Identify which cell holds the provided text, then report its [X, Y] central coordinate. 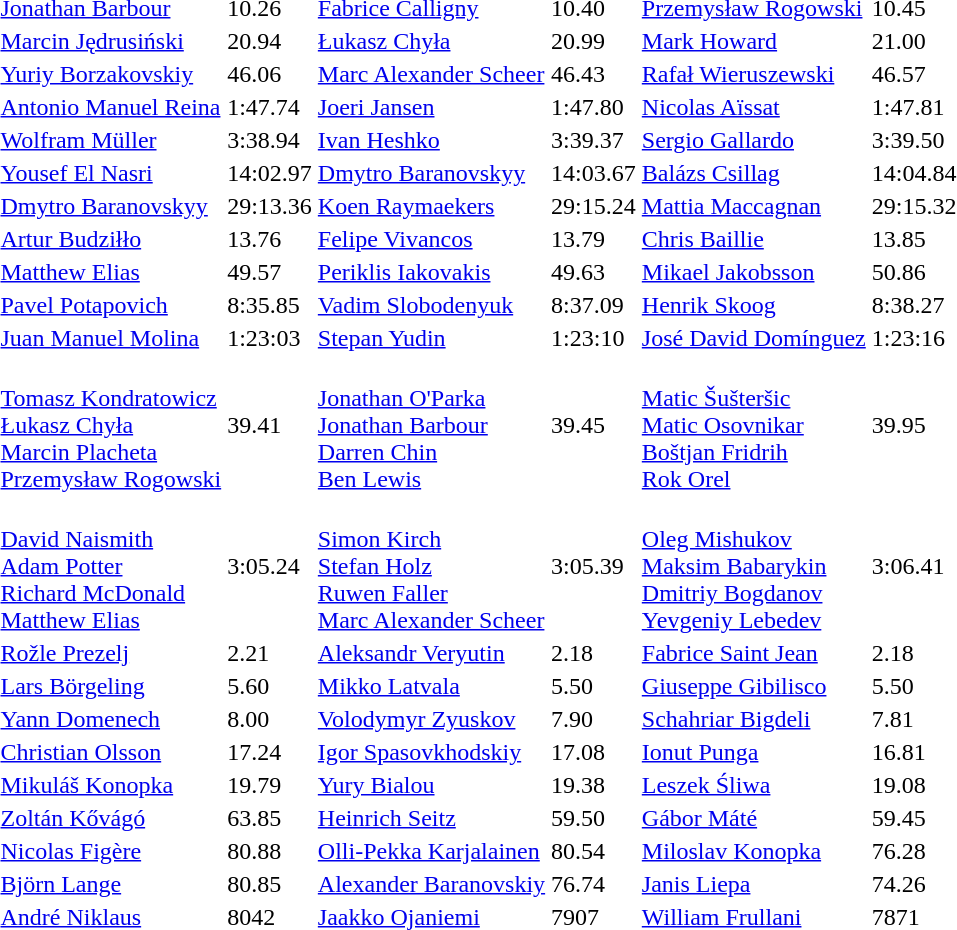
Stepan Yudin [431, 338]
1:47.74 [270, 107]
80.88 [270, 851]
Oleg Mishukov Maksim BabarykinDmitriy BogdanovYevgeniy Lebedev [754, 566]
Koen Raymaekers [431, 206]
80.85 [270, 884]
Dmytro Baranovskyy [431, 173]
Mark Howard [754, 41]
8:35.85 [270, 305]
Yury Bialou [431, 785]
Mikael Jakobsson [754, 272]
Miloslav Konopka [754, 851]
39.41 [270, 425]
Chris Baillie [754, 239]
Aleksandr Veryutin [431, 653]
1:47.80 [594, 107]
46.43 [594, 74]
13.79 [594, 239]
20.99 [594, 41]
José David Domínguez [754, 338]
Fabrice Saint Jean [754, 653]
Nicolas Aïssat [754, 107]
Sergio Gallardo [754, 140]
Olli-Pekka Karjalainen [431, 851]
Alexander Baranovskiy [431, 884]
3:38.94 [270, 140]
19.79 [270, 785]
3:39.37 [594, 140]
2.18 [594, 653]
Balázs Csillag [754, 173]
14:03.67 [594, 173]
20.94 [270, 41]
49.63 [594, 272]
Henrik Skoog [754, 305]
49.57 [270, 272]
Jonathan O'Parka Jonathan BarbourDarren ChinBen Lewis [431, 425]
Ionut Punga [754, 752]
19.38 [594, 785]
29:15.24 [594, 206]
Periklis Iakovakis [431, 272]
3:05.24 [270, 566]
5.50 [594, 686]
Gábor Máté [754, 818]
Igor Spasovkhodskiy [431, 752]
Simon Kirch Stefan HolzRuwen FallerMarc Alexander Scheer [431, 566]
59.50 [594, 818]
Rafał Wieruszewski [754, 74]
5.60 [270, 686]
39.45 [594, 425]
1:23:10 [594, 338]
Joeri Jansen [431, 107]
Giuseppe Gibilisco [754, 686]
13.76 [270, 239]
29:13.36 [270, 206]
1:23:03 [270, 338]
8.00 [270, 719]
7.90 [594, 719]
2.21 [270, 653]
63.85 [270, 818]
Heinrich Seitz [431, 818]
17.08 [594, 752]
Mattia Maccagnan [754, 206]
Leszek Śliwa [754, 785]
80.54 [594, 851]
17.24 [270, 752]
Matic Šušteršic Matic OsovnikarBoštjan FridrihRok Orel [754, 425]
Ivan Heshko [431, 140]
Felipe Vivancos [431, 239]
Janis Liepa [754, 884]
Łukasz Chyła [431, 41]
Volodymyr Zyuskov [431, 719]
3:05.39 [594, 566]
46.06 [270, 74]
Mikko Latvala [431, 686]
76.74 [594, 884]
Schahriar Bigdeli [754, 719]
8:37.09 [594, 305]
Vadim Slobodenyuk [431, 305]
14:02.97 [270, 173]
Marc Alexander Scheer [431, 74]
